Extract the (x, y) coordinate from the center of the cell holding the provided text.  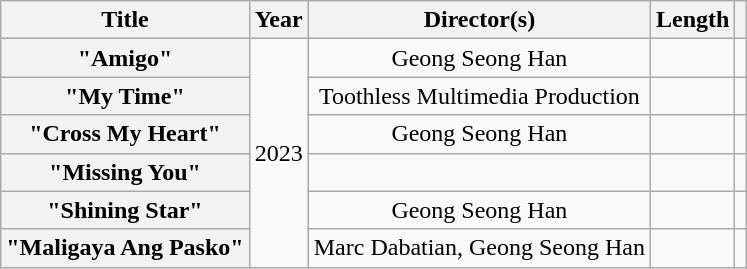
Length (693, 20)
Toothless Multimedia Production (479, 96)
"Amigo" (125, 58)
Marc Dabatian, Geong Seong Han (479, 248)
Year (278, 20)
"Maligaya Ang Pasko" (125, 248)
Title (125, 20)
Director(s) (479, 20)
"Cross My Heart" (125, 134)
2023 (278, 153)
"My Time" (125, 96)
"Missing You" (125, 172)
"Shining Star" (125, 210)
